Scan for the cell matching the given text and deliver its (x, y) coordinate at center. 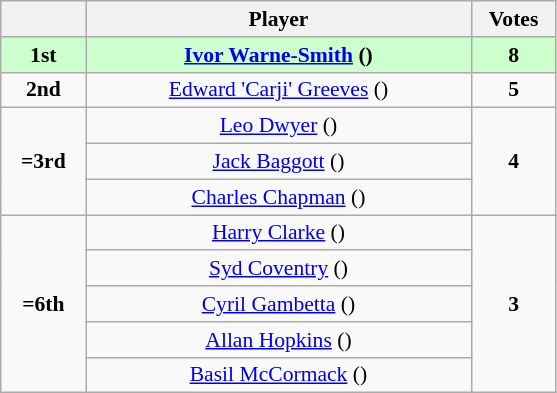
=6th (44, 304)
Player (278, 19)
Charles Chapman () (278, 197)
Leo Dwyer () (278, 126)
Edward 'Carji' Greeves () (278, 90)
Syd Coventry () (278, 269)
Votes (514, 19)
Allan Hopkins () (278, 340)
3 (514, 304)
Cyril Gambetta () (278, 304)
Jack Baggott () (278, 162)
Harry Clarke () (278, 233)
Basil McCormack () (278, 375)
8 (514, 55)
1st (44, 55)
=3rd (44, 162)
5 (514, 90)
2nd (44, 90)
Ivor Warne-Smith () (278, 55)
4 (514, 162)
